Output the [x, y] coordinate of the center of the cell containing the given text.  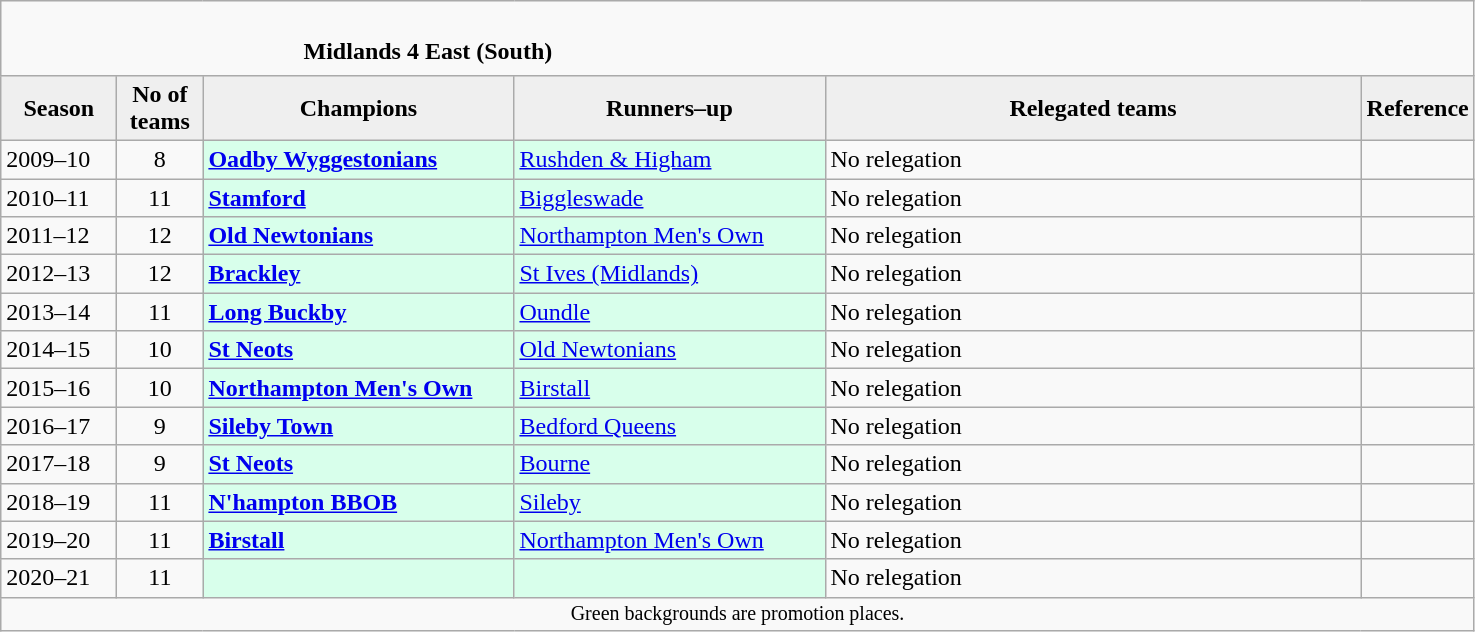
Sileby Town [358, 426]
8 [160, 159]
Bourne [670, 464]
2017–18 [59, 464]
Oundle [670, 312]
2020–21 [59, 578]
2015–16 [59, 388]
St Ives (Midlands) [670, 274]
Stamford [358, 197]
Biggleswade [670, 197]
2016–17 [59, 426]
Long Buckby [358, 312]
Sileby [670, 502]
2011–12 [59, 236]
Champions [358, 108]
Relegated teams [1093, 108]
Rushden & Higham [670, 159]
Season [59, 108]
Reference [1418, 108]
2018–19 [59, 502]
Oadby Wyggestonians [358, 159]
2010–11 [59, 197]
2012–13 [59, 274]
Green backgrounds are promotion places. [738, 614]
2013–14 [59, 312]
2014–15 [59, 350]
Brackley [358, 274]
Bedford Queens [670, 426]
N'hampton BBOB [358, 502]
2009–10 [59, 159]
2019–20 [59, 540]
No of teams [160, 108]
Runners–up [670, 108]
